Locate the cell with the specified text and output its (x, y) center coordinate. 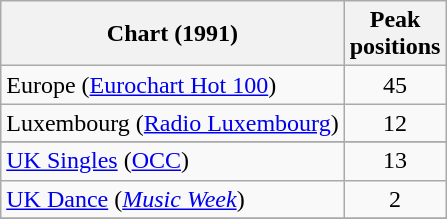
Chart (1991) (172, 34)
13 (395, 161)
12 (395, 123)
UK Singles (OCC) (172, 161)
45 (395, 85)
2 (395, 199)
Peakpositions (395, 34)
Europe (Eurochart Hot 100) (172, 85)
Luxembourg (Radio Luxembourg) (172, 123)
UK Dance (Music Week) (172, 199)
